Determine the (X, Y) coordinate at the center of the cell enclosing the given text.  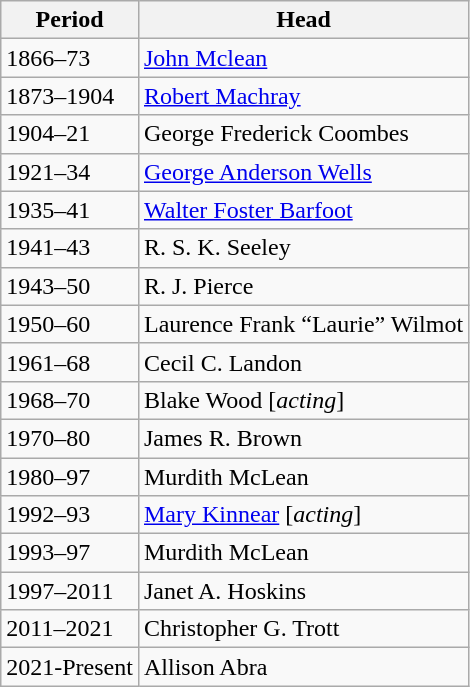
George Anderson Wells (303, 172)
Cecil C. Landon (303, 362)
1968–70 (70, 400)
1997–2011 (70, 591)
1873–1904 (70, 96)
Janet A. Hoskins (303, 591)
1904–21 (70, 134)
Period (70, 20)
1935–41 (70, 210)
John Mclean (303, 58)
George Frederick Coombes (303, 134)
Allison Abra (303, 667)
1921–34 (70, 172)
2021-Present (70, 667)
1866–73 (70, 58)
Walter Foster Barfoot (303, 210)
Robert Machray (303, 96)
1992–93 (70, 515)
1950–60 (70, 324)
Mary Kinnear [acting] (303, 515)
Laurence Frank “Laurie” Wilmot (303, 324)
1961–68 (70, 362)
R. S. K. Seeley (303, 248)
1941–43 (70, 248)
1980–97 (70, 477)
Christopher G. Trott (303, 629)
Head (303, 20)
Blake Wood [acting] (303, 400)
2011–2021 (70, 629)
1943–50 (70, 286)
James R. Brown (303, 438)
1993–97 (70, 553)
R. J. Pierce (303, 286)
1970–80 (70, 438)
